Return [X, Y] of the center of cell containing provided text 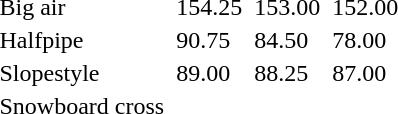
84.50 [288, 40]
90.75 [210, 40]
89.00 [210, 73]
88.25 [288, 73]
